Return [x, y] of the center of cell containing provided text 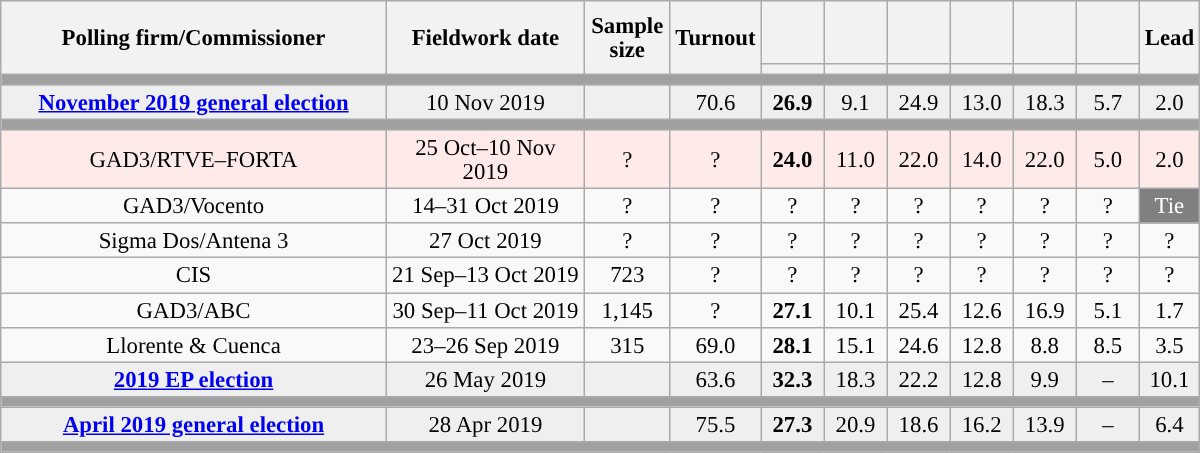
27 Oct 2019 [485, 242]
14–31 Oct 2019 [485, 206]
75.5 [716, 424]
GAD3/RTVE–FORTA [194, 160]
26.9 [792, 102]
21 Sep–13 Oct 2019 [485, 276]
69.0 [716, 344]
16.9 [1044, 310]
18.6 [918, 424]
63.6 [716, 380]
27.3 [792, 424]
Fieldwork date [485, 38]
32.3 [792, 380]
27.1 [792, 310]
1.7 [1169, 310]
24.0 [792, 160]
GAD3/ABC [194, 310]
Turnout [716, 38]
1,145 [627, 310]
14.0 [982, 160]
November 2019 general election [194, 102]
26 May 2019 [485, 380]
CIS [194, 276]
April 2019 general election [194, 424]
24.9 [918, 102]
30 Sep–11 Oct 2019 [485, 310]
22.2 [918, 380]
25.4 [918, 310]
16.2 [982, 424]
315 [627, 344]
5.0 [1108, 160]
Polling firm/Commissioner [194, 38]
8.8 [1044, 344]
Sigma Dos/Antena 3 [194, 242]
2019 EP election [194, 380]
Lead [1169, 38]
3.5 [1169, 344]
GAD3/Vocento [194, 206]
6.4 [1169, 424]
24.6 [918, 344]
723 [627, 276]
8.5 [1108, 344]
12.6 [982, 310]
Tie [1169, 206]
Sample size [627, 38]
28 Apr 2019 [485, 424]
15.1 [856, 344]
Llorente & Cuenca [194, 344]
13.0 [982, 102]
23–26 Sep 2019 [485, 344]
9.1 [856, 102]
5.1 [1108, 310]
25 Oct–10 Nov 2019 [485, 160]
10 Nov 2019 [485, 102]
13.9 [1044, 424]
28.1 [792, 344]
5.7 [1108, 102]
20.9 [856, 424]
9.9 [1044, 380]
11.0 [856, 160]
70.6 [716, 102]
